Search for the cell housing the specified text and yield its (X, Y) center coordinate. 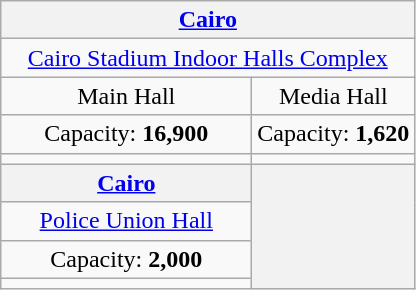
Main Hall (126, 96)
Capacity: 2,000 (126, 259)
Capacity: 1,620 (334, 134)
Capacity: 16,900 (126, 134)
Police Union Hall (126, 221)
Cairo Stadium Indoor Halls Complex (208, 58)
Media Hall (334, 96)
